Extract the [X, Y] coordinate from the center of the cell holding the provided text.  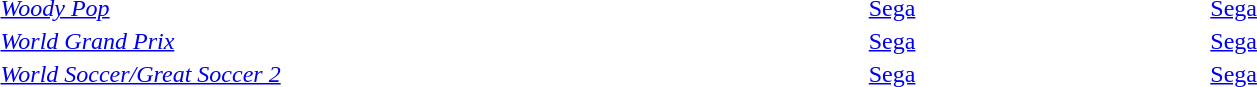
Sega [1036, 41]
